From the cell containing the given text, extract its center point as [x, y] coordinate. 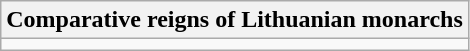
Comparative reigns of Lithuanian monarchs [235, 20]
